Extract the (X, Y) coordinate from the center of the cell holding the provided text.  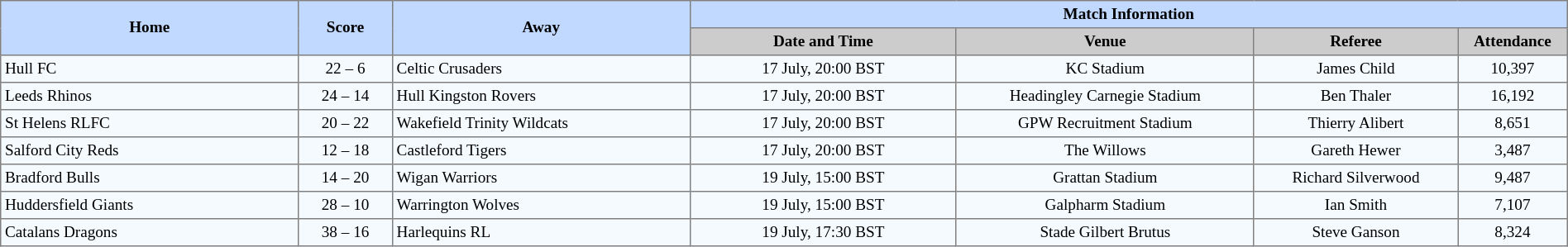
16,192 (1513, 96)
Hull FC (150, 69)
8,324 (1513, 233)
Hull Kingston Rovers (541, 96)
14 – 20 (346, 178)
12 – 18 (346, 150)
James Child (1355, 69)
Richard Silverwood (1355, 178)
St Helens RLFC (150, 124)
GPW Recruitment Stadium (1105, 124)
38 – 16 (346, 233)
Huddersfield Giants (150, 205)
Gareth Hewer (1355, 150)
3,487 (1513, 150)
10,397 (1513, 69)
8,651 (1513, 124)
24 – 14 (346, 96)
9,487 (1513, 178)
KC Stadium (1105, 69)
Away (541, 28)
Salford City Reds (150, 150)
28 – 10 (346, 205)
20 – 22 (346, 124)
Stade Gilbert Brutus (1105, 233)
Warrington Wolves (541, 205)
Bradford Bulls (150, 178)
Match Information (1128, 15)
Castleford Tigers (541, 150)
22 – 6 (346, 69)
Galpharm Stadium (1105, 205)
Ben Thaler (1355, 96)
Ian Smith (1355, 205)
Score (346, 28)
19 July, 17:30 BST (823, 233)
Celtic Crusaders (541, 69)
Steve Ganson (1355, 233)
Thierry Alibert (1355, 124)
Headingley Carnegie Stadium (1105, 96)
Leeds Rhinos (150, 96)
Harlequins RL (541, 233)
Home (150, 28)
Venue (1105, 41)
Catalans Dragons (150, 233)
Wakefield Trinity Wildcats (541, 124)
Wigan Warriors (541, 178)
Referee (1355, 41)
7,107 (1513, 205)
The Willows (1105, 150)
Date and Time (823, 41)
Grattan Stadium (1105, 178)
Attendance (1513, 41)
